Scan for the cell matching the given text and deliver its [X, Y] coordinate at center. 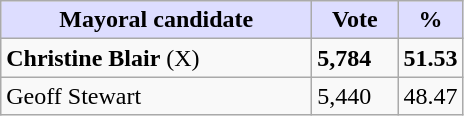
5,784 [355, 58]
51.53 [430, 58]
Vote [355, 20]
5,440 [355, 96]
Geoff Stewart [156, 96]
48.47 [430, 96]
% [430, 20]
Christine Blair (X) [156, 58]
Mayoral candidate [156, 20]
